Determine the (x, y) coordinate at the center of the cell enclosing the given text.  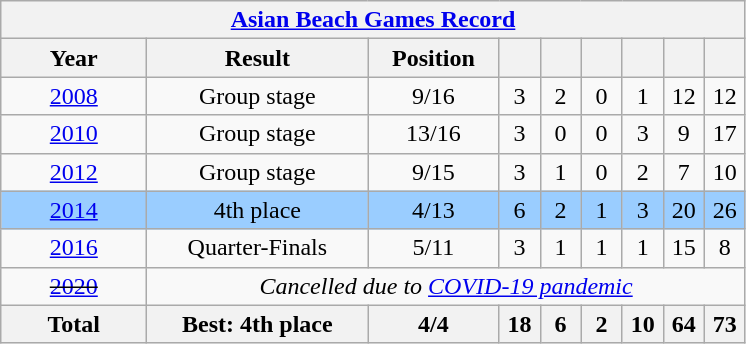
5/11 (434, 248)
Best: 4th place (258, 324)
2012 (74, 172)
64 (684, 324)
9/15 (434, 172)
4/4 (434, 324)
17 (724, 134)
2010 (74, 134)
Cancelled due to COVID-19 pandemic (446, 286)
15 (684, 248)
73 (724, 324)
Position (434, 58)
2016 (74, 248)
8 (724, 248)
Asian Beach Games Record (374, 20)
Year (74, 58)
2008 (74, 96)
2020 (74, 286)
18 (520, 324)
9/16 (434, 96)
7 (684, 172)
13/16 (434, 134)
9 (684, 134)
Result (258, 58)
4/13 (434, 210)
26 (724, 210)
4th place (258, 210)
20 (684, 210)
Quarter-Finals (258, 248)
Total (74, 324)
2014 (74, 210)
